Provide the (x, y) coordinate of the cell's center where the given text is located.  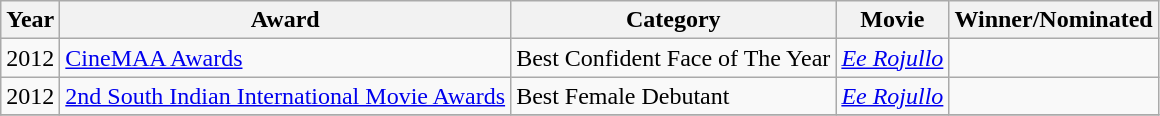
Category (674, 20)
2nd South Indian International Movie Awards (286, 96)
CineMAA Awards (286, 58)
Award (286, 20)
Year (30, 20)
Best Confident Face of The Year (674, 58)
Winner/Nominated (1054, 20)
Best Female Debutant (674, 96)
Movie (892, 20)
